Locate the cell with the specified text and output its (X, Y) center coordinate. 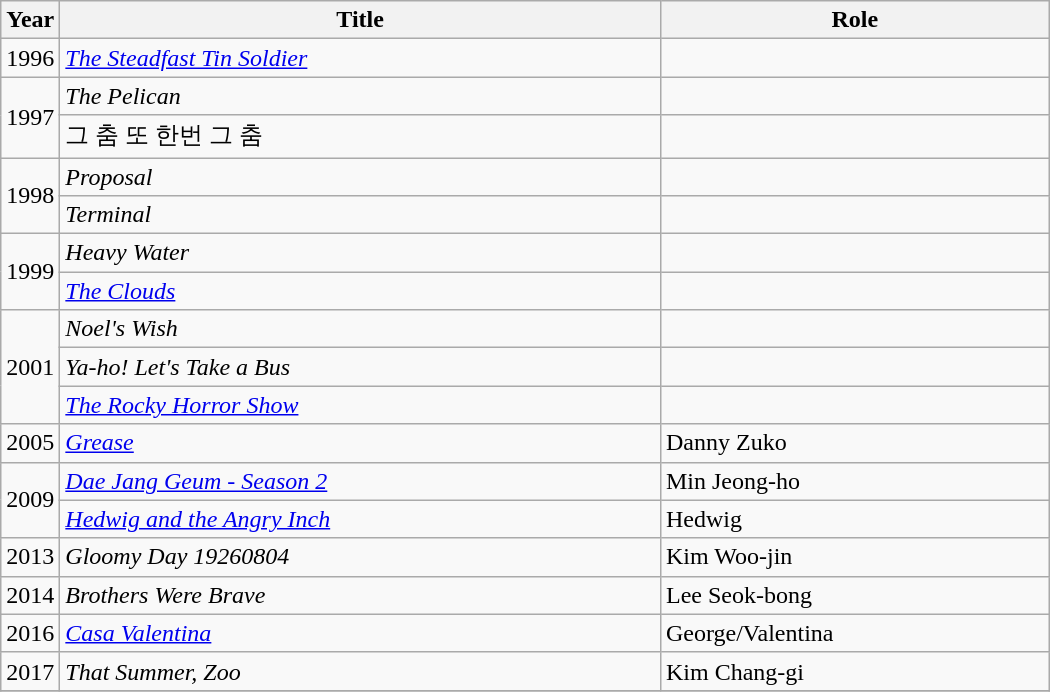
2013 (30, 557)
Ya-ho! Let's Take a Bus (360, 367)
2001 (30, 367)
Kim Woo-jin (854, 557)
1997 (30, 118)
Year (30, 20)
The Pelican (360, 96)
The Rocky Horror Show (360, 405)
Brothers Were Brave (360, 595)
Min Jeong-ho (854, 481)
The Clouds (360, 291)
Terminal (360, 215)
2005 (30, 443)
Casa Valentina (360, 633)
Hedwig (854, 519)
The Steadfast Tin Soldier (360, 58)
그 춤 또 한번 그 춤 (360, 136)
1999 (30, 272)
2016 (30, 633)
1996 (30, 58)
Heavy Water (360, 253)
2017 (30, 671)
2009 (30, 500)
Dae Jang Geum - Season 2 (360, 481)
Noel's Wish (360, 329)
George/Valentina (854, 633)
Proposal (360, 177)
Lee Seok-bong (854, 595)
Title (360, 20)
Grease (360, 443)
Hedwig and the Angry Inch (360, 519)
Role (854, 20)
2014 (30, 595)
Gloomy Day 19260804 (360, 557)
That Summer, Zoo (360, 671)
1998 (30, 196)
Danny Zuko (854, 443)
Kim Chang-gi (854, 671)
